Detect which cell encompasses the target text, then output its (X, Y) center coordinate. 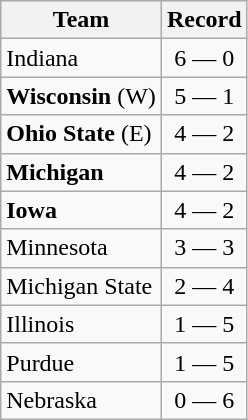
Wisconsin (W) (82, 96)
Record (204, 20)
Nebraska (82, 400)
Michigan State (82, 286)
Ohio State (E) (82, 134)
Indiana (82, 58)
Michigan (82, 172)
5 — 1 (204, 96)
Purdue (82, 362)
3 — 3 (204, 248)
2 — 4 (204, 286)
Minnesota (82, 248)
Team (82, 20)
Iowa (82, 210)
6 — 0 (204, 58)
0 — 6 (204, 400)
Illinois (82, 324)
